Find where the given text appears and provide that cell's center as [x, y] coordinate. 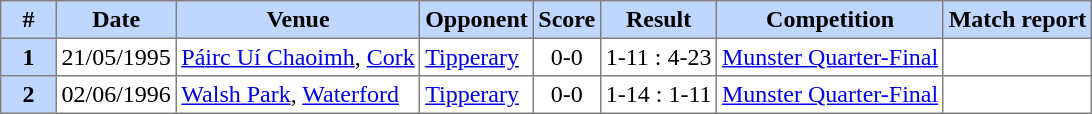
1-14 : 1-11 [658, 95]
Páirc Uí Chaoimh, Cork [298, 57]
Result [658, 20]
Competition [830, 20]
1 [29, 57]
21/05/1995 [116, 57]
1-11 : 4-23 [658, 57]
02/06/1996 [116, 95]
2 [29, 95]
# [29, 20]
Score [566, 20]
Walsh Park, Waterford [298, 95]
Venue [298, 20]
Date [116, 20]
Match report [1017, 20]
Opponent [476, 20]
